Identify which cell holds the provided text, then report its (X, Y) central coordinate. 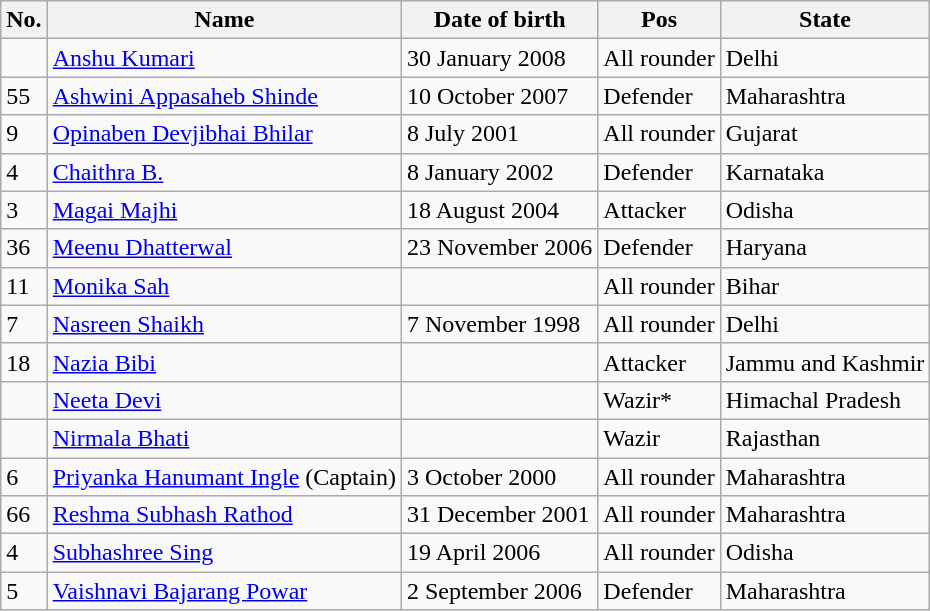
5 (24, 591)
8 January 2002 (499, 172)
11 (24, 286)
Subhashree Sing (224, 553)
Priyanka Hanumant Ingle (Captain) (224, 477)
Reshma Subhash Rathod (224, 515)
18 (24, 362)
Wazir* (659, 400)
9 (24, 134)
10 October 2007 (499, 96)
55 (24, 96)
36 (24, 248)
Nirmala Bhati (224, 438)
7 (24, 324)
Opinaben Devjibhai Bhilar (224, 134)
Haryana (825, 248)
Name (224, 20)
Wazir (659, 438)
Date of birth (499, 20)
Rajasthan (825, 438)
State (825, 20)
7 November 1998 (499, 324)
3 October 2000 (499, 477)
Bihar (825, 286)
Anshu Kumari (224, 58)
Meenu Dhatterwal (224, 248)
Monika Sah (224, 286)
Himachal Pradesh (825, 400)
2 September 2006 (499, 591)
19 April 2006 (499, 553)
Pos (659, 20)
Neeta Devi (224, 400)
18 August 2004 (499, 210)
Magai Majhi (224, 210)
66 (24, 515)
6 (24, 477)
Vaishnavi Bajarang Powar (224, 591)
Chaithra B. (224, 172)
8 July 2001 (499, 134)
Karnataka (825, 172)
Ashwini Appasaheb Shinde (224, 96)
Nasreen Shaikh (224, 324)
23 November 2006 (499, 248)
Gujarat (825, 134)
Nazia Bibi (224, 362)
31 December 2001 (499, 515)
30 January 2008 (499, 58)
No. (24, 20)
Jammu and Kashmir (825, 362)
3 (24, 210)
